Find where the given text appears and provide that cell's center as (X, Y) coordinate. 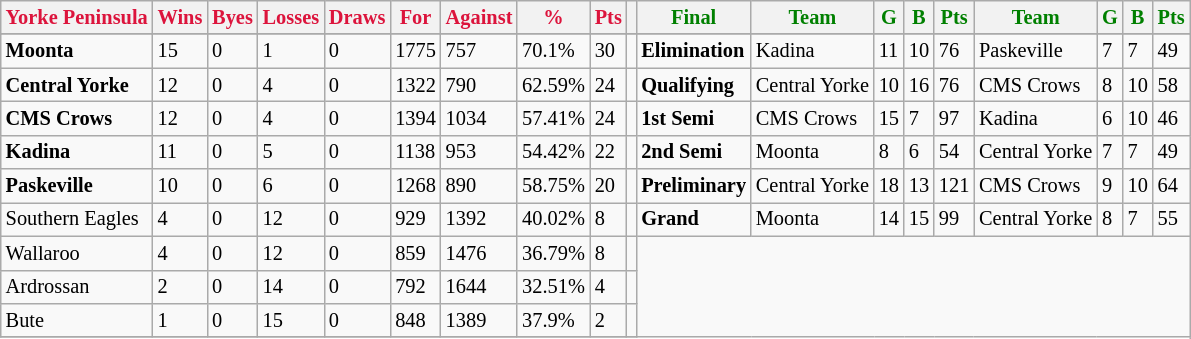
58 (1172, 85)
55 (1172, 219)
Byes (232, 17)
Final (694, 17)
97 (954, 118)
57.41% (554, 118)
36.79% (554, 253)
For (415, 17)
929 (415, 219)
859 (415, 253)
99 (954, 219)
1775 (415, 51)
64 (1172, 186)
1034 (480, 118)
1644 (480, 287)
5 (291, 152)
9 (1110, 186)
Wallaroo (77, 253)
70.1% (554, 51)
16 (919, 85)
13 (919, 186)
46 (1172, 118)
22 (608, 152)
40.02% (554, 219)
20 (608, 186)
Preliminary (694, 186)
Yorke Peninsula (77, 17)
58.75% (554, 186)
1394 (415, 118)
Grand (694, 219)
37.9% (554, 320)
757 (480, 51)
1476 (480, 253)
Qualifying (694, 85)
Losses (291, 17)
54 (954, 152)
1392 (480, 219)
953 (480, 152)
18 (889, 186)
Ardrossan (77, 287)
1138 (415, 152)
Elimination (694, 51)
Wins (180, 17)
Against (480, 17)
1389 (480, 320)
32.51% (554, 287)
2nd Semi (694, 152)
121 (954, 186)
30 (608, 51)
890 (480, 186)
% (554, 17)
54.42% (554, 152)
Draws (357, 17)
848 (415, 320)
790 (480, 85)
1322 (415, 85)
Southern Eagles (77, 219)
62.59% (554, 85)
792 (415, 287)
1st Semi (694, 118)
Bute (77, 320)
1268 (415, 186)
